Return the (X, Y) coordinate for the center point of the cell that contains the specified text.  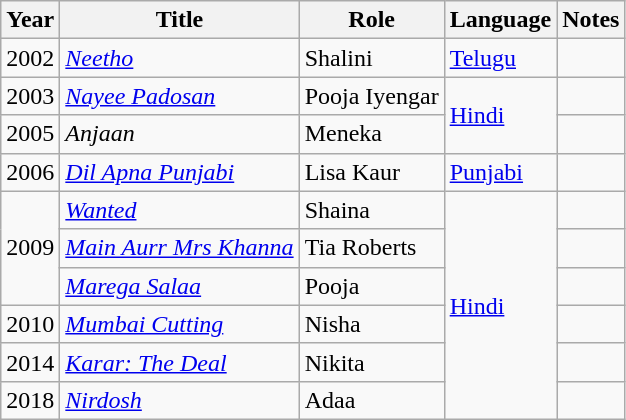
Tia Roberts (372, 248)
2006 (30, 172)
2014 (30, 362)
Anjaan (180, 134)
Main Aurr Mrs Khanna (180, 248)
2002 (30, 58)
Neetho (180, 58)
Punjabi (500, 172)
Language (500, 20)
Wanted (180, 210)
Pooja Iyengar (372, 96)
Lisa Kaur (372, 172)
Dil Apna Punjabi (180, 172)
Karar: The Deal (180, 362)
Marega Salaa (180, 286)
2010 (30, 324)
Mumbai Cutting (180, 324)
Nirdosh (180, 400)
Role (372, 20)
2005 (30, 134)
Shalini (372, 58)
Adaa (372, 400)
2003 (30, 96)
2009 (30, 248)
Year (30, 20)
Notes (591, 20)
Nisha (372, 324)
Pooja (372, 286)
Shaina (372, 210)
Meneka (372, 134)
Telugu (500, 58)
Title (180, 20)
2018 (30, 400)
Nayee Padosan (180, 96)
Nikita (372, 362)
